Find where the given text appears and provide that cell's center as [x, y] coordinate. 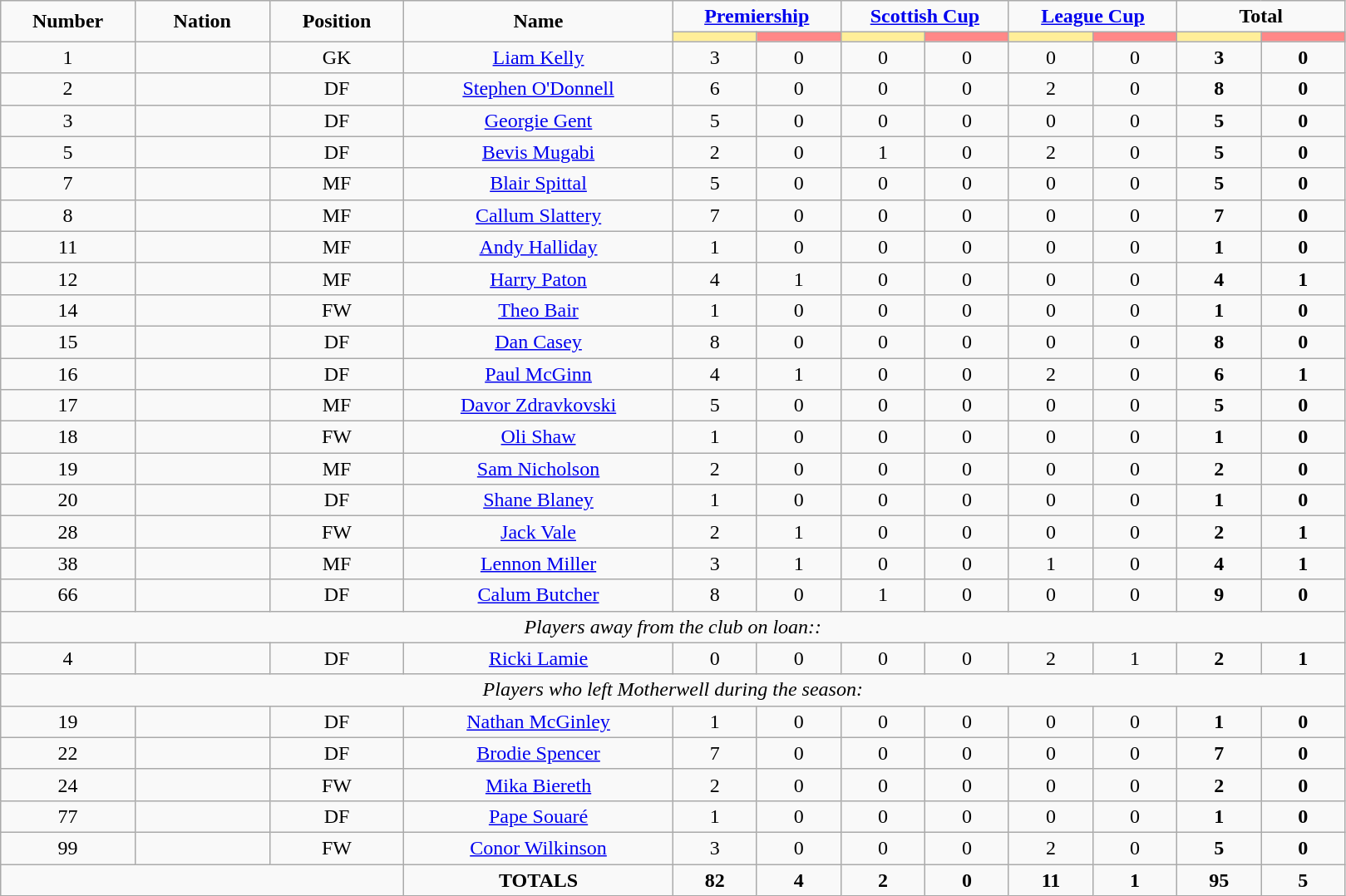
Brodie Spencer [539, 753]
Dan Casey [539, 342]
Harry Paton [539, 278]
95 [1219, 880]
82 [715, 880]
38 [68, 564]
Position [337, 22]
Sam Nicholson [539, 469]
Stephen O'Donnell [539, 89]
22 [68, 753]
Oli Shaw [539, 437]
Players away from the club on loan:: [673, 627]
99 [68, 848]
League Cup [1092, 17]
12 [68, 278]
17 [68, 406]
Davor Zdravkovski [539, 406]
Total [1261, 17]
Blair Spittal [539, 184]
Georgie Gent [539, 121]
66 [68, 595]
Ricki Lamie [539, 658]
Scottish Cup [924, 17]
Shane Blaney [539, 500]
Calum Butcher [539, 595]
24 [68, 785]
Mika Biereth [539, 785]
Jack Vale [539, 532]
Paul McGinn [539, 373]
Theo Bair [539, 310]
Players who left Motherwell during the season: [673, 690]
Premiership [757, 17]
Callum Slattery [539, 215]
Number [68, 22]
TOTALS [539, 880]
Bevis Mugabi [539, 152]
15 [68, 342]
Conor Wilkinson [539, 848]
Andy Halliday [539, 247]
77 [68, 816]
16 [68, 373]
GK [337, 57]
9 [1219, 595]
Liam Kelly [539, 57]
Pape Souaré [539, 816]
20 [68, 500]
14 [68, 310]
Nation [202, 22]
Lennon Miller [539, 564]
Nathan McGinley [539, 721]
28 [68, 532]
18 [68, 437]
Name [539, 22]
